For the text-containing cell, return its midpoint in (X, Y) coordinate format. 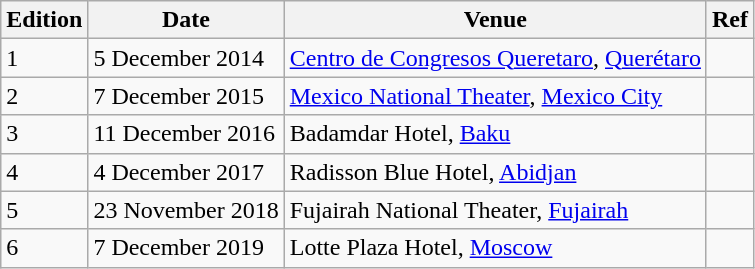
7 December 2019 (186, 248)
5 (44, 210)
Badamdar Hotel, Baku (495, 134)
7 December 2015 (186, 96)
5 December 2014 (186, 58)
1 (44, 58)
Ref (730, 20)
4 (44, 172)
23 November 2018 (186, 210)
Fujairah National Theater, Fujairah (495, 210)
Edition (44, 20)
Mexico National Theater, Mexico City (495, 96)
Venue (495, 20)
11 December 2016 (186, 134)
4 December 2017 (186, 172)
6 (44, 248)
2 (44, 96)
Lotte Plaza Hotel, Moscow (495, 248)
Date (186, 20)
Radisson Blue Hotel, Abidjan (495, 172)
3 (44, 134)
Centro de Congresos Queretaro, Querétaro (495, 58)
